For the text-containing cell, return its midpoint in [x, y] coordinate format. 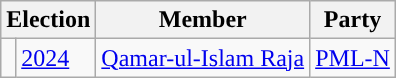
Qamar-ul-Islam Raja [203, 58]
Member [203, 20]
2024 [56, 58]
Party [353, 20]
PML-N [353, 58]
Election [48, 20]
